Output the (X, Y) coordinate of the center of the cell containing the given text.  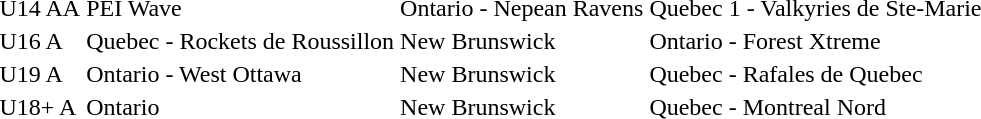
Ontario - West Ottawa (240, 74)
Quebec - Rockets de Roussillon (240, 41)
